Find where the given text appears and provide that cell's center as (x, y) coordinate. 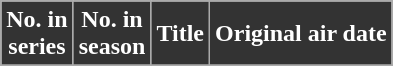
No. inseason (112, 34)
Title (180, 34)
Original air date (302, 34)
No. inseries (37, 34)
